Locate the cell with the specified text and output its (x, y) center coordinate. 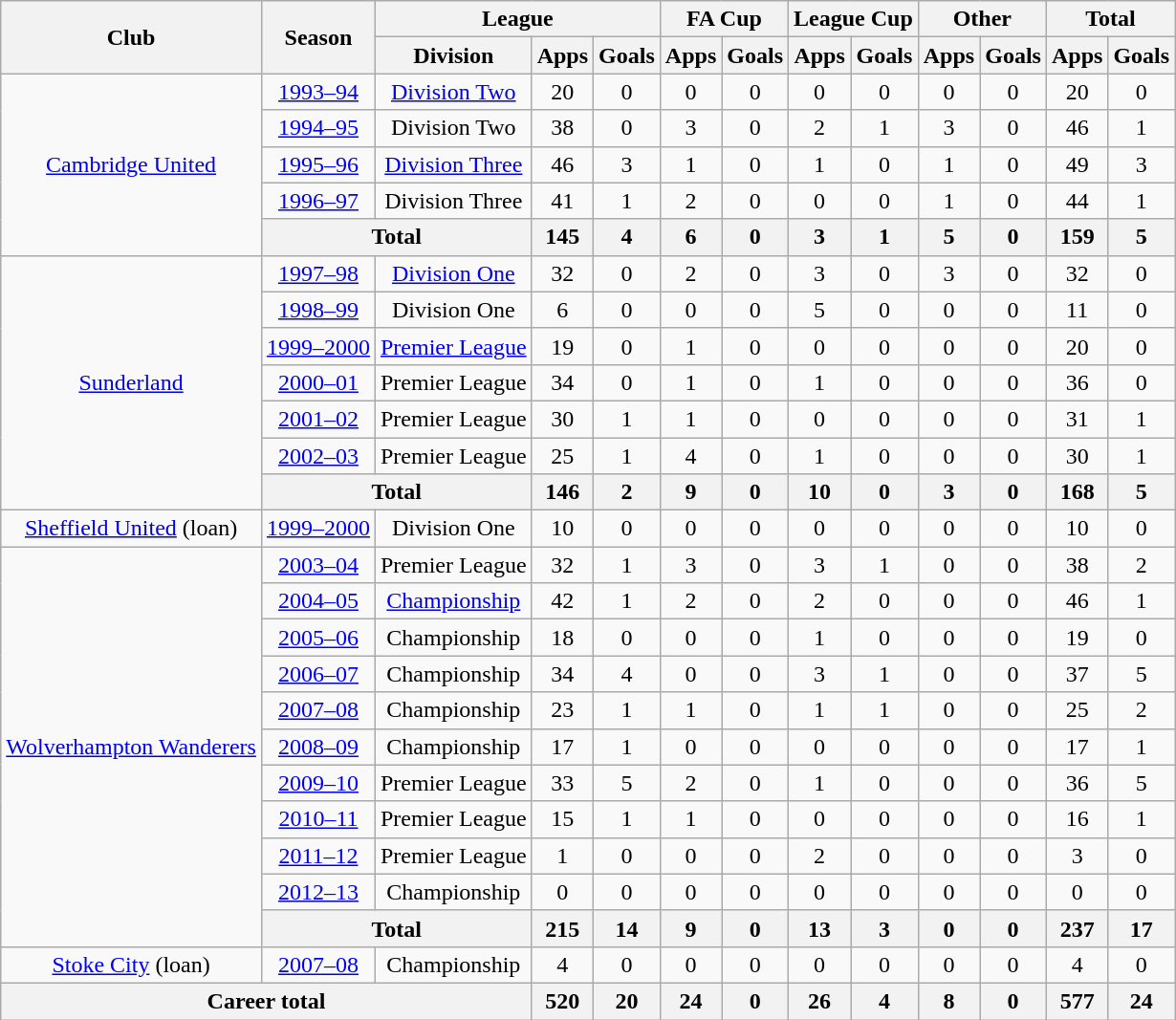
FA Cup (724, 19)
31 (1077, 419)
2012–13 (317, 892)
13 (820, 928)
33 (562, 783)
168 (1077, 492)
2008–09 (317, 747)
2009–10 (317, 783)
League (517, 19)
577 (1077, 1001)
16 (1077, 819)
8 (948, 1001)
League Cup (854, 19)
1993–94 (317, 92)
2011–12 (317, 856)
Wolverhampton Wanderers (132, 748)
Cambridge United (132, 164)
15 (562, 819)
Season (317, 37)
1998–99 (317, 310)
18 (562, 638)
26 (820, 1001)
Division (453, 55)
2006–07 (317, 674)
11 (1077, 310)
1997–98 (317, 273)
Stoke City (loan) (132, 965)
2000–01 (317, 382)
237 (1077, 928)
Sheffield United (loan) (132, 529)
2002–03 (317, 456)
2005–06 (317, 638)
Other (982, 19)
44 (1077, 201)
1996–97 (317, 201)
Sunderland (132, 382)
1994–95 (317, 128)
159 (1077, 237)
Career total (266, 1001)
2004–05 (317, 601)
49 (1077, 164)
1995–96 (317, 164)
146 (562, 492)
520 (562, 1001)
14 (627, 928)
41 (562, 201)
2010–11 (317, 819)
215 (562, 928)
42 (562, 601)
2003–04 (317, 565)
37 (1077, 674)
23 (562, 710)
145 (562, 237)
2001–02 (317, 419)
Club (132, 37)
